Output the (X, Y) coordinate of the center of the cell containing the given text.  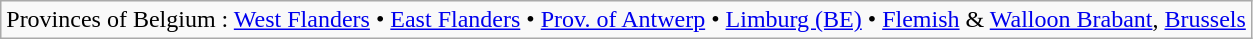
Provinces of Belgium : West Flanders • East Flanders • Prov. of Antwerp • Limburg (BE) • Flemish & Walloon Brabant, Brussels (626, 20)
